Provide the (x, y) coordinate of the cell's center where the given text is located.  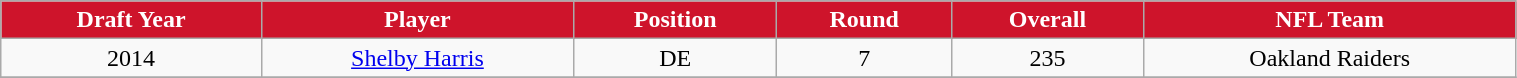
Draft Year (132, 20)
7 (864, 58)
Shelby Harris (417, 58)
NFL Team (1330, 20)
Position (674, 20)
Oakland Raiders (1330, 58)
Round (864, 20)
Player (417, 20)
Overall (1047, 20)
235 (1047, 58)
DE (674, 58)
2014 (132, 58)
